Return (X, Y) of the center of cell containing provided text 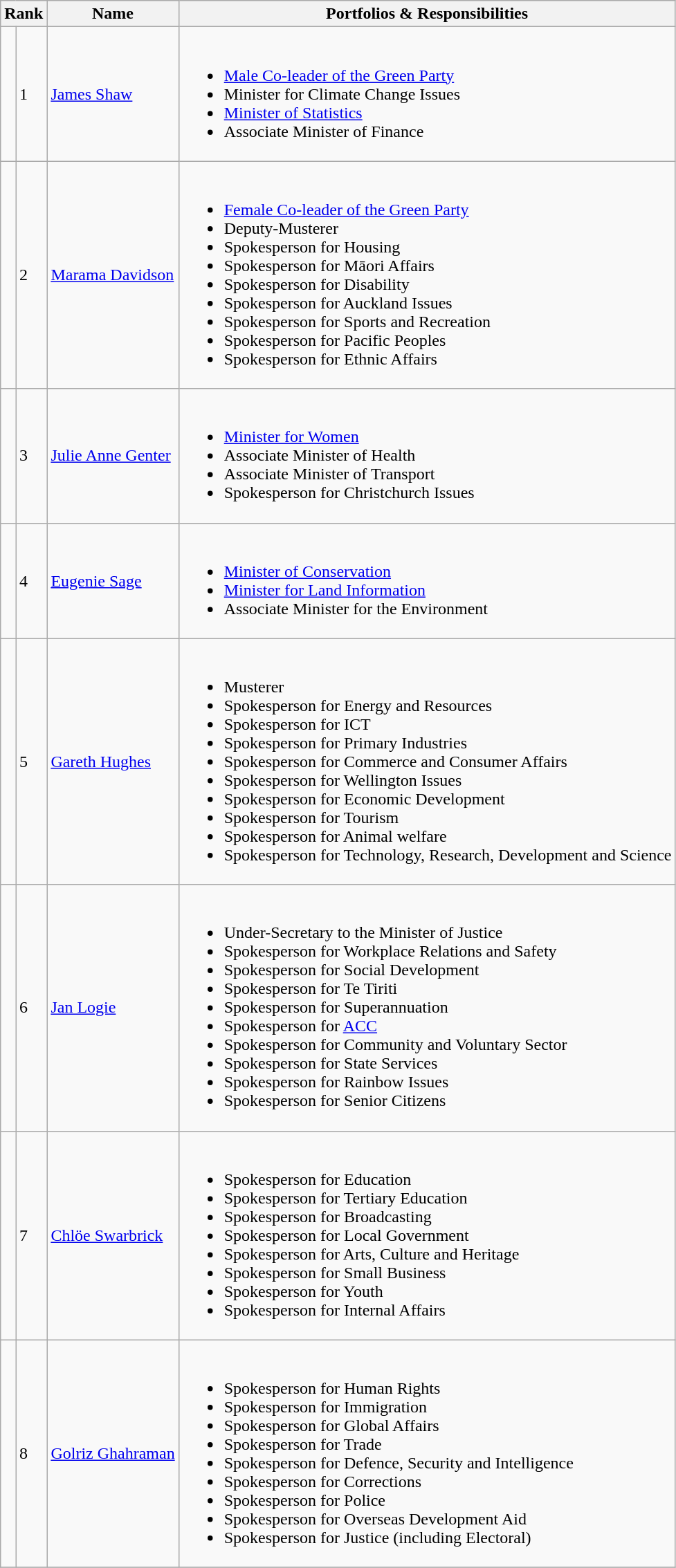
Minister for WomenAssociate Minister of HealthAssociate Minister of TransportSpokesperson for Christchurch Issues (427, 456)
1 (30, 94)
8 (30, 1454)
2 (30, 275)
Male Co-leader of the Green PartyMinister for Climate Change IssuesMinister of StatisticsAssociate Minister of Finance (427, 94)
James Shaw (113, 94)
5 (30, 762)
4 (30, 581)
Jan Logie (113, 1008)
Gareth Hughes (113, 762)
7 (30, 1235)
6 (30, 1008)
Minister of ConservationMinister for Land InformationAssociate Minister for the Environment (427, 581)
Julie Anne Genter (113, 456)
Marama Davidson (113, 275)
Golriz Ghahraman (113, 1454)
Portfolios & Responsibilities (427, 14)
Chlöe Swarbrick (113, 1235)
Eugenie Sage (113, 581)
Name (113, 14)
3 (30, 456)
Rank (24, 14)
